Pinpoint the cell where the given text exists, returning its (x, y) midpoint coordinate. 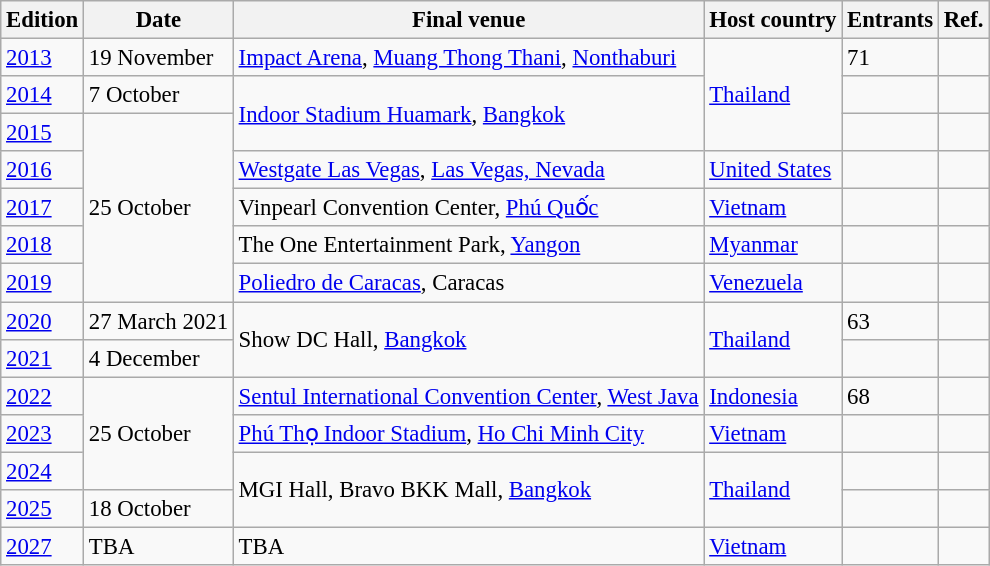
Entrants (890, 20)
4 December (159, 358)
2020 (42, 321)
Sentul International Convention Center, West Java (468, 396)
Phú Thọ Indoor Stadium, Ho Chi Minh City (468, 433)
Westgate Las Vegas, Las Vegas, Nevada (468, 170)
2018 (42, 245)
Indonesia (773, 396)
Venezuela (773, 283)
2013 (42, 58)
2014 (42, 95)
2019 (42, 283)
Show DC Hall, Bangkok (468, 340)
The One Entertainment Park, Yangon (468, 245)
2024 (42, 471)
18 October (159, 509)
Ref. (963, 20)
19 November (159, 58)
Indoor Stadium Huamark, Bangkok (468, 114)
71 (890, 58)
Myanmar (773, 245)
63 (890, 321)
2015 (42, 133)
Vinpearl Convention Center, Phú Quốc (468, 208)
68 (890, 396)
United States (773, 170)
27 March 2021 (159, 321)
2027 (42, 546)
7 October (159, 95)
2025 (42, 509)
Impact Arena, Muang Thong Thani, Nonthaburi (468, 58)
Poliedro de Caracas, Caracas (468, 283)
2021 (42, 358)
MGI Hall, Bravo BKK Mall, Bangkok (468, 490)
Date (159, 20)
Edition (42, 20)
2023 (42, 433)
Host country (773, 20)
2017 (42, 208)
2016 (42, 170)
Final venue (468, 20)
2022 (42, 396)
